Provide the (x, y) coordinate of the cell's center where the given text is located.  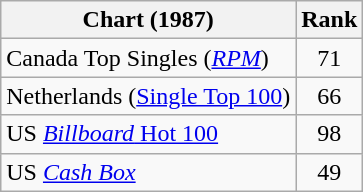
98 (330, 134)
Chart (1987) (148, 20)
US Cash Box (148, 172)
Netherlands (Single Top 100) (148, 96)
71 (330, 58)
Rank (330, 20)
49 (330, 172)
US Billboard Hot 100 (148, 134)
66 (330, 96)
Canada Top Singles (RPM) (148, 58)
